Extract the (X, Y) coordinate from the center of the cell holding the provided text.  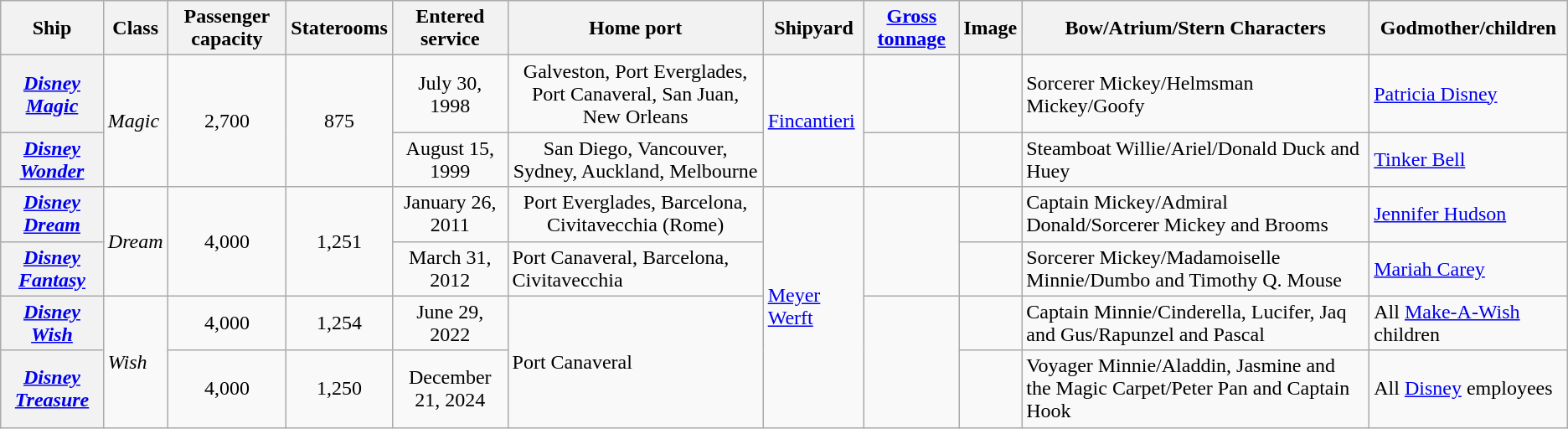
Bow/Atrium/Stern Characters (1196, 28)
August 15, 1999 (450, 159)
Meyer Werft (814, 307)
January 26, 2011 (450, 214)
Patricia Disney (1469, 94)
Galveston, Port Everglades, Port Canaveral, San Juan, New Orleans (635, 94)
Disney Wonder (52, 159)
Disney Magic (52, 94)
Jennifer Hudson (1469, 214)
Image (990, 28)
Godmother/children (1469, 28)
Shipyard (814, 28)
Steamboat Willie/Ariel/Donald Duck and Huey (1196, 159)
All Disney employees (1469, 389)
San Diego, Vancouver, Sydney, Auckland, Melbourne (635, 159)
Ship (52, 28)
Port Canaveral, Barcelona, Civitavecchia (635, 268)
July 30, 1998 (450, 94)
Sorcerer Mickey/Helmsman Mickey/Goofy (1196, 94)
Mariah Carey (1469, 268)
Entered service (450, 28)
Fincantieri (814, 121)
1,251 (340, 241)
Passenger capacity (227, 28)
Magic (136, 121)
Disney Fantasy (52, 268)
Wish (136, 362)
1,254 (340, 323)
December 21, 2024 (450, 389)
March 31, 2012 (450, 268)
Dream (136, 241)
Gross tonnage (911, 28)
Port Everglades, Barcelona, Civitavecchia (Rome) (635, 214)
1,250 (340, 389)
2,700 (227, 121)
Disney Dream (52, 214)
Voyager Minnie/Aladdin, Jasmine and the Magic Carpet/Peter Pan and Captain Hook (1196, 389)
Staterooms (340, 28)
Class (136, 28)
Captain Minnie/Cinderella, Lucifer, Jaq and Gus/Rapunzel and Pascal (1196, 323)
All Make-A-Wish children (1469, 323)
Home port (635, 28)
Tinker Bell (1469, 159)
Port Canaveral (635, 362)
Sorcerer Mickey/Madamoiselle Minnie/Dumbo and Timothy Q. Mouse (1196, 268)
875 (340, 121)
June 29, 2022 (450, 323)
Disney Wish (52, 323)
Captain Mickey/Admiral Donald/Sorcerer Mickey and Brooms (1196, 214)
Disney Treasure (52, 389)
